Return (x, y) of the center of cell containing provided text 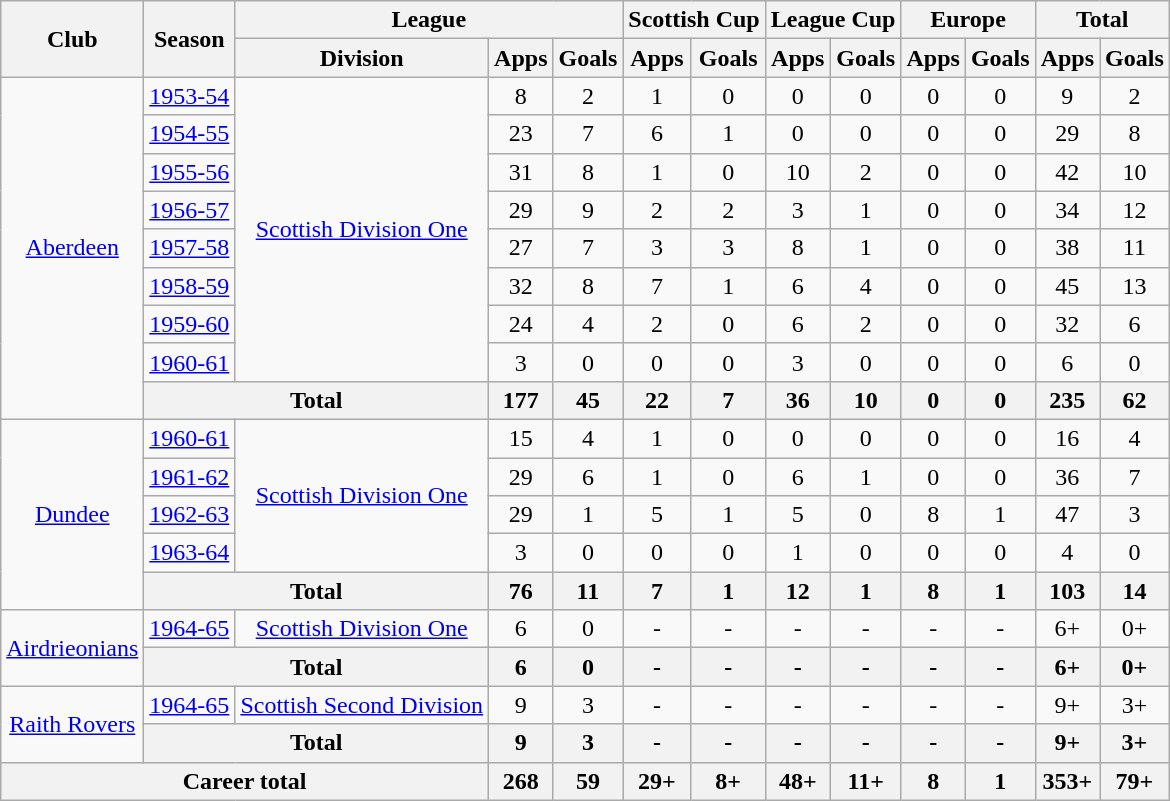
13 (1135, 286)
Season (190, 39)
1961-62 (190, 477)
177 (521, 400)
47 (1067, 515)
268 (521, 781)
Division (362, 58)
235 (1067, 400)
27 (521, 248)
League Cup (833, 20)
Europe (968, 20)
1956-57 (190, 210)
34 (1067, 210)
23 (521, 134)
Scottish Cup (694, 20)
353+ (1067, 781)
Airdrieonians (72, 648)
59 (588, 781)
15 (521, 438)
League (429, 20)
24 (521, 324)
14 (1135, 591)
22 (657, 400)
1957-58 (190, 248)
76 (521, 591)
1959-60 (190, 324)
79+ (1135, 781)
1955-56 (190, 172)
31 (521, 172)
29+ (657, 781)
Career total (245, 781)
1953-54 (190, 96)
1958-59 (190, 286)
Club (72, 39)
62 (1135, 400)
Raith Rovers (72, 724)
48+ (798, 781)
11+ (866, 781)
Dundee (72, 514)
8+ (728, 781)
103 (1067, 591)
Scottish Second Division (362, 705)
42 (1067, 172)
38 (1067, 248)
1954-55 (190, 134)
1963-64 (190, 553)
16 (1067, 438)
1962-63 (190, 515)
Aberdeen (72, 248)
